Pinpoint the cell where the given text exists, returning its [x, y] midpoint coordinate. 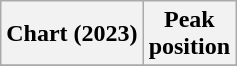
Chart (2023) [72, 34]
Peakposition [189, 34]
